Determine the (X, Y) coordinate at the center of the cell enclosing the given text.  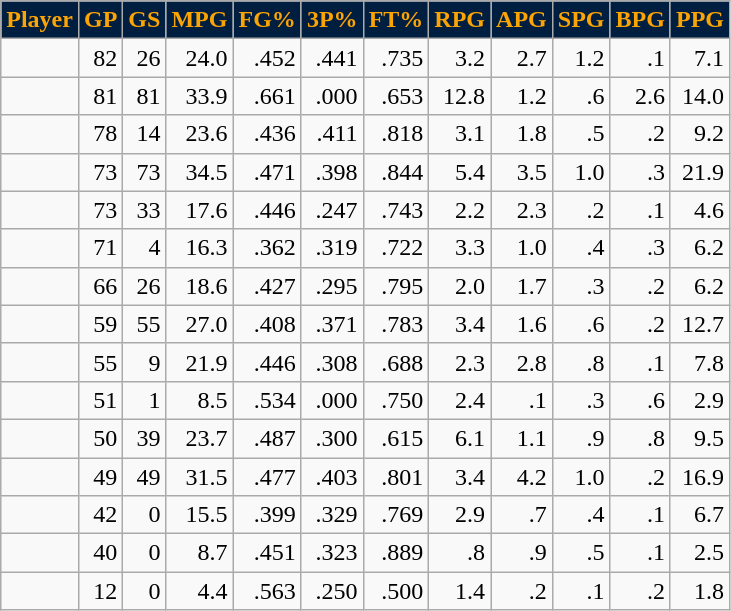
31.5 (200, 477)
.653 (396, 96)
14.0 (700, 96)
8.7 (200, 553)
.615 (396, 438)
.563 (267, 591)
1 (144, 400)
17.6 (200, 210)
.398 (332, 172)
1.6 (522, 324)
.329 (332, 515)
3.3 (460, 248)
3.2 (460, 58)
.471 (267, 172)
.750 (396, 400)
.300 (332, 438)
9.2 (700, 134)
.844 (396, 172)
42 (100, 515)
6.7 (700, 515)
9 (144, 362)
8.5 (200, 400)
1.1 (522, 438)
.7 (522, 515)
51 (100, 400)
6.1 (460, 438)
FG% (267, 20)
33.9 (200, 96)
MPG (200, 20)
.408 (267, 324)
2.4 (460, 400)
APG (522, 20)
2.5 (700, 553)
.801 (396, 477)
.319 (332, 248)
.487 (267, 438)
7.8 (700, 362)
24.0 (200, 58)
BPG (640, 20)
16.3 (200, 248)
2.6 (640, 96)
.451 (267, 553)
3.1 (460, 134)
23.6 (200, 134)
2.0 (460, 286)
GS (144, 20)
2.2 (460, 210)
4.4 (200, 591)
.818 (396, 134)
.399 (267, 515)
15.5 (200, 515)
40 (100, 553)
7.1 (700, 58)
1.4 (460, 591)
14 (144, 134)
SPG (581, 20)
.250 (332, 591)
.436 (267, 134)
9.5 (700, 438)
PPG (700, 20)
5.4 (460, 172)
39 (144, 438)
34.5 (200, 172)
.743 (396, 210)
.735 (396, 58)
.769 (396, 515)
.247 (332, 210)
12.7 (700, 324)
GP (100, 20)
50 (100, 438)
.783 (396, 324)
.889 (396, 553)
4 (144, 248)
12.8 (460, 96)
.323 (332, 553)
33 (144, 210)
RPG (460, 20)
16.9 (700, 477)
.500 (396, 591)
23.7 (200, 438)
.441 (332, 58)
66 (100, 286)
.308 (332, 362)
4.6 (700, 210)
3.5 (522, 172)
.362 (267, 248)
71 (100, 248)
4.2 (522, 477)
Player (40, 20)
27.0 (200, 324)
.452 (267, 58)
.295 (332, 286)
12 (100, 591)
.661 (267, 96)
82 (100, 58)
18.6 (200, 286)
.403 (332, 477)
.534 (267, 400)
FT% (396, 20)
3P% (332, 20)
1.7 (522, 286)
78 (100, 134)
.371 (332, 324)
.795 (396, 286)
59 (100, 324)
.688 (396, 362)
.477 (267, 477)
.722 (396, 248)
2.8 (522, 362)
2.7 (522, 58)
.411 (332, 134)
.427 (267, 286)
